Extract the [x, y] coordinate from the center of the cell holding the provided text.  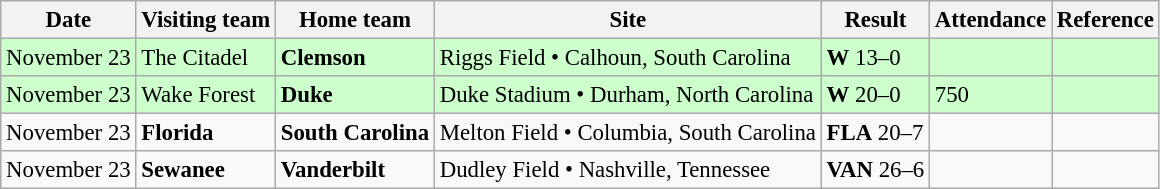
Dudley Field • Nashville, Tennessee [628, 170]
Clemson [354, 58]
South Carolina [354, 133]
Melton Field • Columbia, South Carolina [628, 133]
Duke Stadium • Durham, North Carolina [628, 95]
Attendance [991, 20]
Date [68, 20]
Home team [354, 20]
Site [628, 20]
Vanderbilt [354, 170]
FLA 20–7 [875, 133]
Sewanee [206, 170]
Visiting team [206, 20]
VAN 26–6 [875, 170]
Florida [206, 133]
750 [991, 95]
W 20–0 [875, 95]
The Citadel [206, 58]
Wake Forest [206, 95]
W 13–0 [875, 58]
Reference [1106, 20]
Riggs Field • Calhoun, South Carolina [628, 58]
Duke [354, 95]
Result [875, 20]
